Extract the (X, Y) coordinate from the center of the cell holding the provided text.  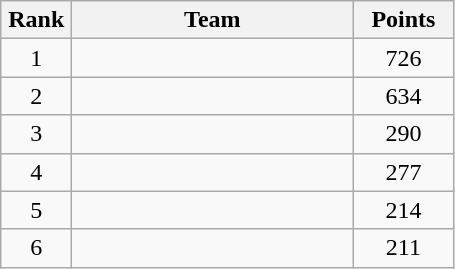
2 (36, 96)
214 (404, 210)
277 (404, 172)
211 (404, 248)
Points (404, 20)
Rank (36, 20)
Team (212, 20)
4 (36, 172)
6 (36, 248)
290 (404, 134)
1 (36, 58)
726 (404, 58)
634 (404, 96)
5 (36, 210)
3 (36, 134)
